Scan for the cell matching the given text and deliver its (X, Y) coordinate at center. 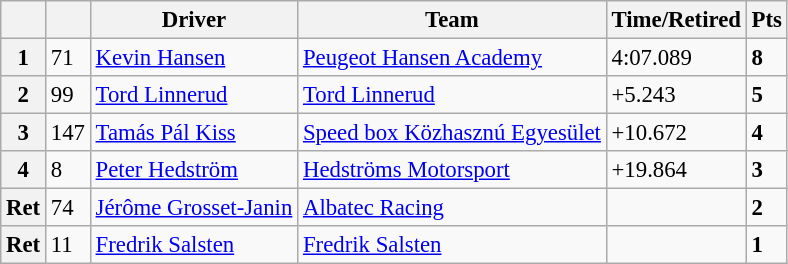
147 (68, 133)
71 (68, 58)
Albatec Racing (452, 208)
4:07.089 (676, 58)
+5.243 (676, 95)
+10.672 (676, 133)
Team (452, 20)
Speed box Közhasznú Egyesület (452, 133)
Time/Retired (676, 20)
5 (766, 95)
Hedströms Motorsport (452, 170)
Jérôme Grosset-Janin (194, 208)
Pts (766, 20)
11 (68, 245)
Driver (194, 20)
+19.864 (676, 170)
99 (68, 95)
Peugeot Hansen Academy (452, 58)
Tamás Pál Kiss (194, 133)
74 (68, 208)
Peter Hedström (194, 170)
Kevin Hansen (194, 58)
